Capture the cell that displays the provided text and extract its (x, y) central coordinate. 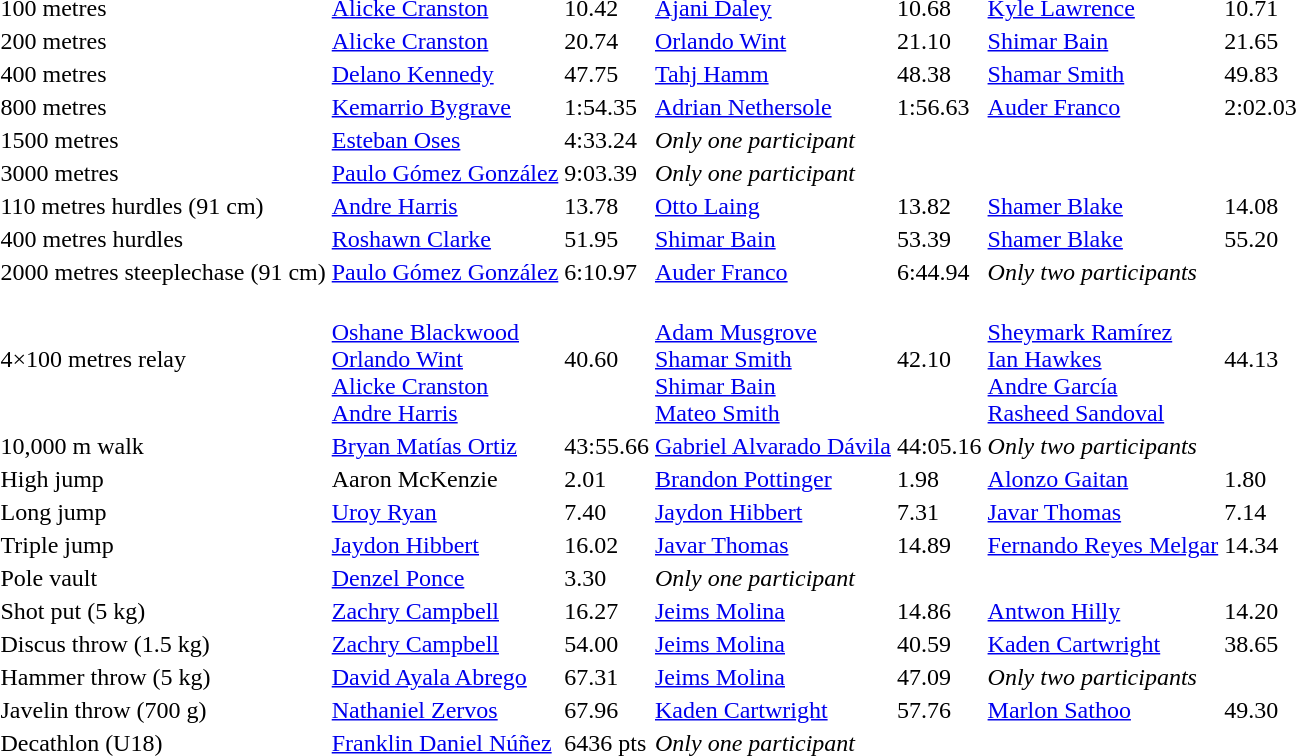
Gabriel Alvarado Dávila (772, 446)
7.31 (939, 512)
1:56.63 (939, 107)
40.60 (607, 359)
7.40 (607, 512)
Kemarrio Bygrave (445, 107)
Delano Kennedy (445, 74)
1:54.35 (607, 107)
48.38 (939, 74)
9:03.39 (607, 173)
Brandon Pottinger (772, 479)
43:55.66 (607, 446)
16.02 (607, 545)
1.98 (939, 479)
21.10 (939, 41)
Antwon Hilly (1103, 611)
Aaron McKenzie (445, 479)
Sheymark RamírezIan HawkesAndre GarcíaRasheed Sandoval (1103, 359)
Roshawn Clarke (445, 239)
42.10 (939, 359)
53.39 (939, 239)
4:33.24 (607, 140)
40.59 (939, 644)
Adam MusgroveShamar SmithShimar BainMateo Smith (772, 359)
2.01 (607, 479)
44:05.16 (939, 446)
Otto Laing (772, 206)
16.27 (607, 611)
Andre Harris (445, 206)
47.09 (939, 677)
47.75 (607, 74)
67.31 (607, 677)
Uroy Ryan (445, 512)
13.82 (939, 206)
54.00 (607, 644)
Denzel Ponce (445, 578)
Alicke Cranston (445, 41)
57.76 (939, 710)
3.30 (607, 578)
51.95 (607, 239)
Bryan Matías Ortiz (445, 446)
Shamar Smith (1103, 74)
David Ayala Abrego (445, 677)
14.86 (939, 611)
20.74 (607, 41)
6:44.94 (939, 272)
Tahj Hamm (772, 74)
Adrian Nethersole (772, 107)
6:10.97 (607, 272)
Alonzo Gaitan (1103, 479)
Esteban Oses (445, 140)
Oshane BlackwoodOrlando WintAlicke CranstonAndre Harris (445, 359)
13.78 (607, 206)
14.89 (939, 545)
Nathaniel Zervos (445, 710)
Fernando Reyes Melgar (1103, 545)
Marlon Sathoo (1103, 710)
67.96 (607, 710)
Orlando Wint (772, 41)
